Output the (X, Y) coordinate of the center of the cell containing the given text.  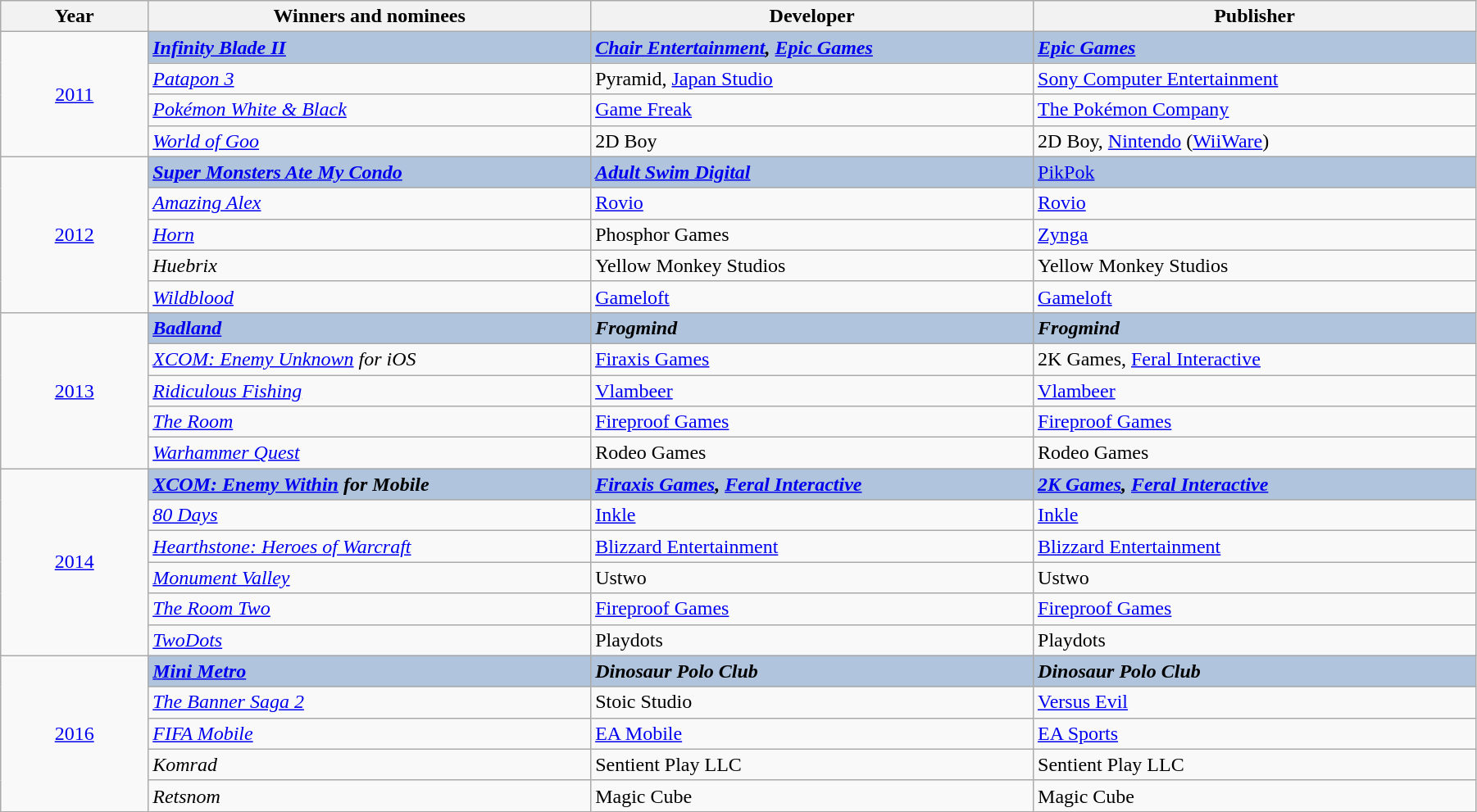
Huebrix (370, 265)
The Room (370, 422)
Year (75, 16)
Super Monsters Ate My Condo (370, 172)
Horn (370, 234)
80 Days (370, 515)
TwoDots (370, 640)
Infinity Blade II (370, 48)
XCOM: Enemy Within for Mobile (370, 484)
Badland (370, 328)
Firaxis Games, Feral Interactive (812, 484)
Sony Computer Entertainment (1255, 79)
Pokémon White & Black (370, 110)
Epic Games (1255, 48)
2011 (75, 94)
Game Freak (812, 110)
Chair Entertainment, Epic Games (812, 48)
Wildblood (370, 297)
EA Mobile (812, 733)
Stoic Studio (812, 702)
World of Goo (370, 141)
Phosphor Games (812, 234)
Winners and nominees (370, 16)
Adult Swim Digital (812, 172)
Pyramid, Japan Studio (812, 79)
Amazing Alex (370, 203)
Patapon 3 (370, 79)
EA Sports (1255, 733)
2D Boy, Nintendo (WiiWare) (1255, 141)
Versus Evil (1255, 702)
Mini Metro (370, 671)
2016 (75, 733)
The Pokémon Company (1255, 110)
Firaxis Games (812, 359)
Zynga (1255, 234)
XCOM: Enemy Unknown for iOS (370, 359)
FIFA Mobile (370, 733)
Komrad (370, 764)
2014 (75, 562)
The Room Two (370, 609)
PikPok (1255, 172)
2012 (75, 234)
Retsnom (370, 796)
Ridiculous Fishing (370, 391)
Publisher (1255, 16)
Monument Valley (370, 578)
Warhammer Quest (370, 453)
Hearthstone: Heroes of Warcraft (370, 547)
2013 (75, 390)
Developer (812, 16)
2D Boy (812, 141)
The Banner Saga 2 (370, 702)
